Locate the cell with the specified text and output its (X, Y) center coordinate. 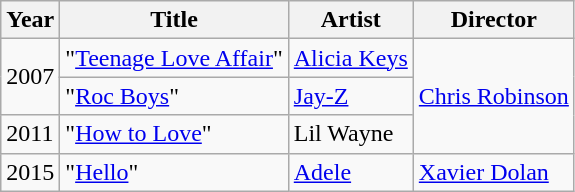
Title (174, 20)
Lil Wayne (350, 134)
2015 (30, 172)
Adele (350, 172)
"Roc Boys" (174, 96)
2011 (30, 134)
"Teenage Love Affair" (174, 58)
2007 (30, 77)
Chris Robinson (494, 96)
Alicia Keys (350, 58)
Year (30, 20)
Director (494, 20)
"Hello" (174, 172)
"How to Love" (174, 134)
Jay-Z (350, 96)
Artist (350, 20)
Xavier Dolan (494, 172)
